Identify which cell holds the provided text, then report its (x, y) central coordinate. 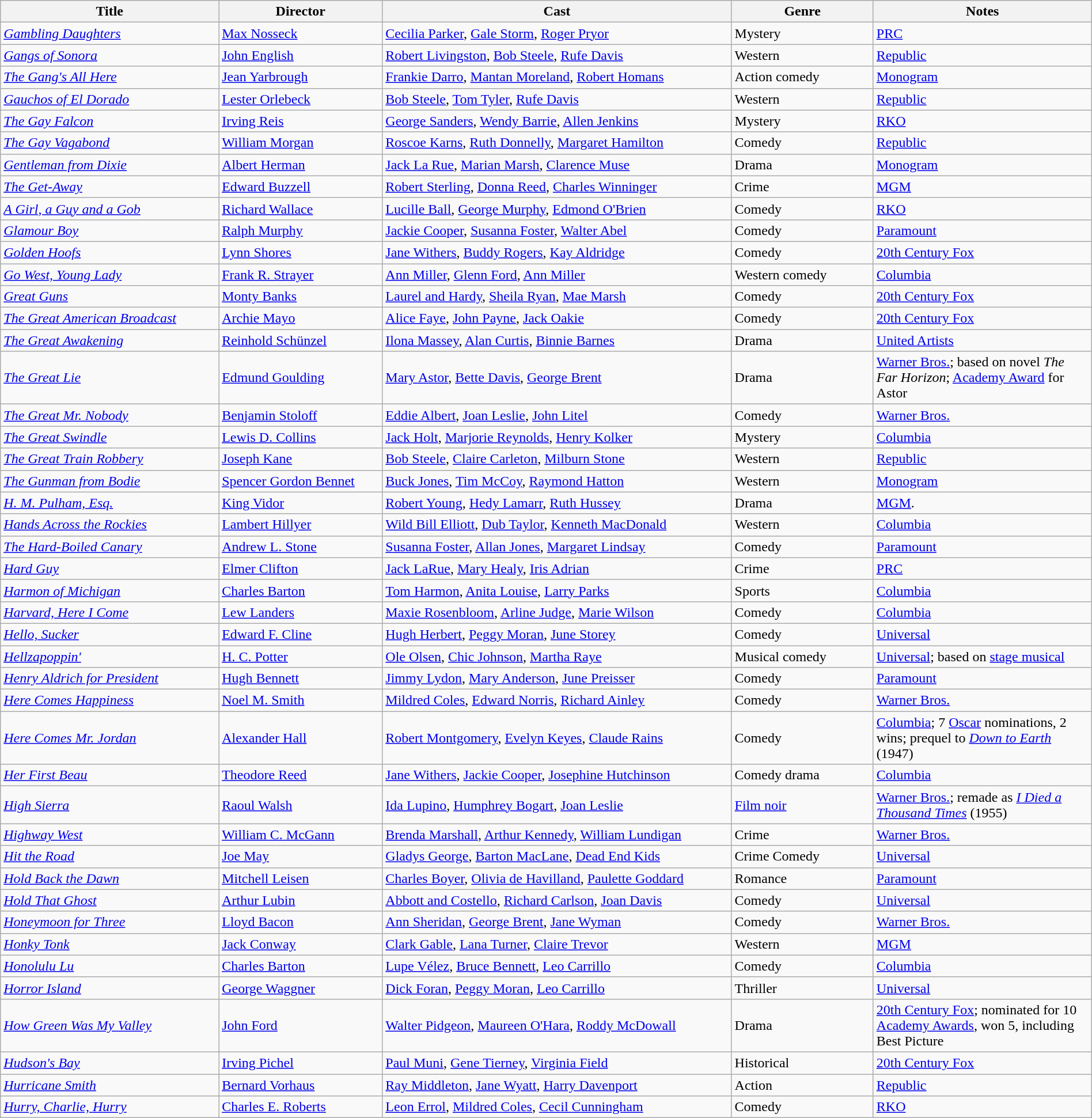
Charles E. Roberts (301, 1107)
MGM. (983, 503)
Raoul Walsh (301, 805)
Musical comedy (802, 656)
Susanna Foster, Allan Jones, Margaret Lindsay (557, 547)
Max Nosseck (301, 33)
George Waggner (301, 988)
The Hard-Boiled Canary (109, 547)
Ann Miller, Glenn Ford, Ann Miller (557, 275)
Hugh Bennett (301, 679)
Genre (802, 12)
Great Guns (109, 297)
Lloyd Bacon (301, 922)
Reinhold Schünzel (301, 340)
Arthur Lubin (301, 900)
John Ford (301, 1025)
Film noir (802, 805)
Paul Muni, Gene Tierney, Virginia Field (557, 1063)
Brenda Marshall, Arthur Kennedy, William Lundigan (557, 835)
Go West, Young Lady (109, 275)
George Sanders, Wendy Barrie, Allen Jenkins (557, 121)
Hit the Road (109, 856)
Robert Young, Hedy Lamarr, Ruth Hussey (557, 503)
Western comedy (802, 275)
Elmer Clifton (301, 569)
Leon Errol, Mildred Coles, Cecil Cunningham (557, 1107)
William Morgan (301, 143)
Jane Withers, Buddy Rogers, Kay Aldridge (557, 252)
The Great Swindle (109, 437)
Director (301, 12)
Noel M. Smith (301, 700)
Abbott and Costello, Richard Carlson, Joan Davis (557, 900)
Lambert Hillyer (301, 525)
Crime Comedy (802, 856)
High Sierra (109, 805)
Clark Gable, Lana Turner, Claire Trevor (557, 944)
Bernard Vorhaus (301, 1085)
Comedy drama (802, 775)
Maxie Rosenbloom, Arline Judge, Marie Wilson (557, 612)
Ole Olsen, Chic Johnson, Martha Raye (557, 656)
Joseph Kane (301, 459)
Hurry, Charlie, Hurry (109, 1107)
Jimmy Lydon, Mary Anderson, June Preisser (557, 679)
Mitchell Leisen (301, 878)
Hold Back the Dawn (109, 878)
Mildred Coles, Edward Norris, Richard Ainley (557, 700)
John English (301, 55)
William C. McGann (301, 835)
Roscoe Karns, Ruth Donnelly, Margaret Hamilton (557, 143)
The Gunman from Bodie (109, 481)
Robert Livingston, Bob Steele, Rufe Davis (557, 55)
Gladys George, Barton MacLane, Dead End Kids (557, 856)
Gangs of Sonora (109, 55)
Irving Reis (301, 121)
Hellzapoppin' (109, 656)
Lupe Vélez, Bruce Bennett, Leo Carrillo (557, 966)
Alexander Hall (301, 738)
Eddie Albert, Joan Leslie, John Litel (557, 415)
United Artists (983, 340)
Henry Aldrich for President (109, 679)
Hands Across the Rockies (109, 525)
The Great Lie (109, 378)
Gambling Daughters (109, 33)
Lew Landers (301, 612)
The Gang's All Here (109, 77)
Frank R. Strayer (301, 275)
Theodore Reed (301, 775)
Here Comes Happiness (109, 700)
Jack Holt, Marjorie Reynolds, Henry Kolker (557, 437)
Honky Tonk (109, 944)
Ray Middleton, Jane Wyatt, Harry Davenport (557, 1085)
Tom Harmon, Anita Louise, Larry Parks (557, 590)
Lester Orlebeck (301, 99)
King Vidor (301, 503)
Harvard, Here I Come (109, 612)
Hurricane Smith (109, 1085)
Cast (557, 12)
Universal; based on stage musical (983, 656)
Charles Boyer, Olivia de Havilland, Paulette Goddard (557, 878)
Jack Conway (301, 944)
Jack La Rue, Marian Marsh, Clarence Muse (557, 165)
Edward F. Cline (301, 634)
The Get-Away (109, 187)
Wild Bill Elliott, Dub Taylor, Kenneth MacDonald (557, 525)
Lucille Ball, George Murphy, Edmond O'Brien (557, 209)
Action comedy (802, 77)
Jane Withers, Jackie Cooper, Josephine Hutchinson (557, 775)
Warner Bros.; based on novel The Far Horizon; Academy Award for Astor (983, 378)
Historical (802, 1063)
Warner Bros.; remade as I Died a Thousand Times (1955) (983, 805)
Notes (983, 12)
Romance (802, 878)
Andrew L. Stone (301, 547)
The Great Mr. Nobody (109, 415)
Joe May (301, 856)
A Girl, a Guy and a Gob (109, 209)
Ann Sheridan, George Brent, Jane Wyman (557, 922)
Bob Steele, Tom Tyler, Rufe Davis (557, 99)
Monty Banks (301, 297)
Highway West (109, 835)
How Green Was My Valley (109, 1025)
Jack LaRue, Mary Healy, Iris Adrian (557, 569)
H. M. Pulham, Esq. (109, 503)
20th Century Fox; nominated for 10 Academy Awards, won 5, including Best Picture (983, 1025)
Hello, Sucker (109, 634)
Bob Steele, Claire Carleton, Milburn Stone (557, 459)
Honolulu Lu (109, 966)
Thriller (802, 988)
Her First Beau (109, 775)
The Great Train Robbery (109, 459)
Columbia; 7 Oscar nominations, 2 wins; prequel to Down to Earth (1947) (983, 738)
Hugh Herbert, Peggy Moran, June Storey (557, 634)
Buck Jones, Tim McCoy, Raymond Hatton (557, 481)
Sports (802, 590)
Albert Herman (301, 165)
Hudson's Bay (109, 1063)
Golden Hoofs (109, 252)
Dick Foran, Peggy Moran, Leo Carrillo (557, 988)
The Gay Vagabond (109, 143)
Edmund Goulding (301, 378)
Ilona Massey, Alan Curtis, Binnie Barnes (557, 340)
Hold That Ghost (109, 900)
Cecilia Parker, Gale Storm, Roger Pryor (557, 33)
Gauchos of El Dorado (109, 99)
Lynn Shores (301, 252)
Action (802, 1085)
Hard Guy (109, 569)
Robert Montgomery, Evelyn Keyes, Claude Rains (557, 738)
Robert Sterling, Donna Reed, Charles Winninger (557, 187)
Benjamin Stoloff (301, 415)
Alice Faye, John Payne, Jack Oakie (557, 319)
Laurel and Hardy, Sheila Ryan, Mae Marsh (557, 297)
H. C. Potter (301, 656)
Gentleman from Dixie (109, 165)
Jean Yarbrough (301, 77)
Mary Astor, Bette Davis, George Brent (557, 378)
The Great Awakening (109, 340)
Glamour Boy (109, 230)
Harmon of Michigan (109, 590)
Ida Lupino, Humphrey Bogart, Joan Leslie (557, 805)
Frankie Darro, Mantan Moreland, Robert Homans (557, 77)
Jackie Cooper, Susanna Foster, Walter Abel (557, 230)
Here Comes Mr. Jordan (109, 738)
Walter Pidgeon, Maureen O'Hara, Roddy McDowall (557, 1025)
Spencer Gordon Bennet (301, 481)
Edward Buzzell (301, 187)
The Great American Broadcast (109, 319)
Lewis D. Collins (301, 437)
Archie Mayo (301, 319)
Horror Island (109, 988)
Title (109, 12)
Richard Wallace (301, 209)
Honeymoon for Three (109, 922)
Ralph Murphy (301, 230)
Irving Pichel (301, 1063)
The Gay Falcon (109, 121)
